Determine the (X, Y) coordinate at the center of the cell enclosing the given text.  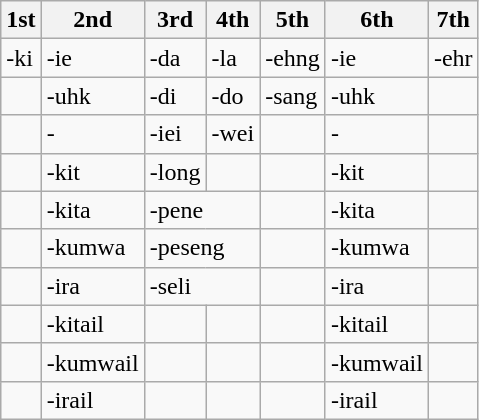
-la (233, 58)
-long (175, 172)
-ki (21, 58)
-sang (293, 96)
3rd (175, 20)
-wei (233, 134)
-di (175, 96)
5th (293, 20)
4th (233, 20)
2nd (92, 20)
-seli (202, 286)
-peseng (202, 248)
-do (233, 96)
-ehr (453, 58)
-iei (175, 134)
7th (453, 20)
1st (21, 20)
-da (175, 58)
-ehng (293, 58)
6th (376, 20)
-pene (202, 210)
